Detect which cell encompasses the target text, then output its [X, Y] center coordinate. 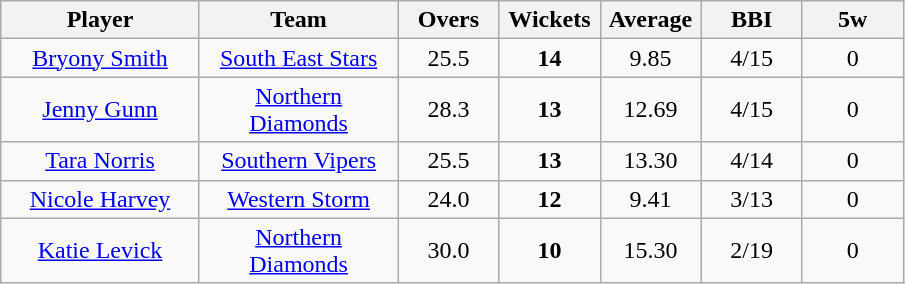
Overs [448, 20]
4/14 [752, 161]
24.0 [448, 199]
Team [298, 20]
14 [550, 58]
5w [852, 20]
2/19 [752, 250]
Average [650, 20]
BBI [752, 20]
9.41 [650, 199]
13.30 [650, 161]
Western Storm [298, 199]
12 [550, 199]
Bryony Smith [100, 58]
12.69 [650, 110]
9.85 [650, 58]
30.0 [448, 250]
Tara Norris [100, 161]
Wickets [550, 20]
Katie Levick [100, 250]
Nicole Harvey [100, 199]
South East Stars [298, 58]
28.3 [448, 110]
10 [550, 250]
Southern Vipers [298, 161]
Player [100, 20]
3/13 [752, 199]
15.30 [650, 250]
Jenny Gunn [100, 110]
